Detect which cell encompasses the target text, then output its (X, Y) center coordinate. 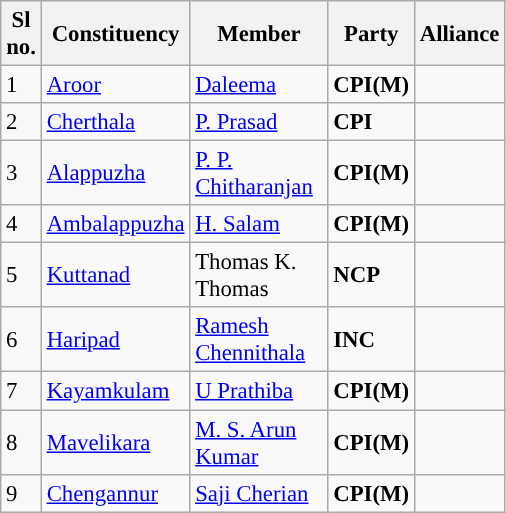
Kuttanad (115, 276)
8 (22, 442)
Thomas K. Thomas (259, 276)
5 (22, 276)
Aroor (115, 85)
Daleema (259, 85)
M. S. Arun Kumar (259, 442)
Haripad (115, 340)
Cherthala (115, 122)
Mavelikara (115, 442)
Saji Cherian (259, 493)
6 (22, 340)
Alliance (459, 34)
H. Salam (259, 224)
7 (22, 391)
9 (22, 493)
Sl no. (22, 34)
CPI (372, 122)
U Prathiba (259, 391)
Kayamkulam (115, 391)
Member (259, 34)
3 (22, 174)
Constituency (115, 34)
4 (22, 224)
Ramesh Chennithala (259, 340)
2 (22, 122)
Party (372, 34)
INC (372, 340)
Alappuzha (115, 174)
1 (22, 85)
NCP (372, 276)
P. P. Chitharanjan (259, 174)
Chengannur (115, 493)
P. Prasad (259, 122)
Ambalappuzha (115, 224)
